Capture the cell that displays the provided text and extract its (x, y) central coordinate. 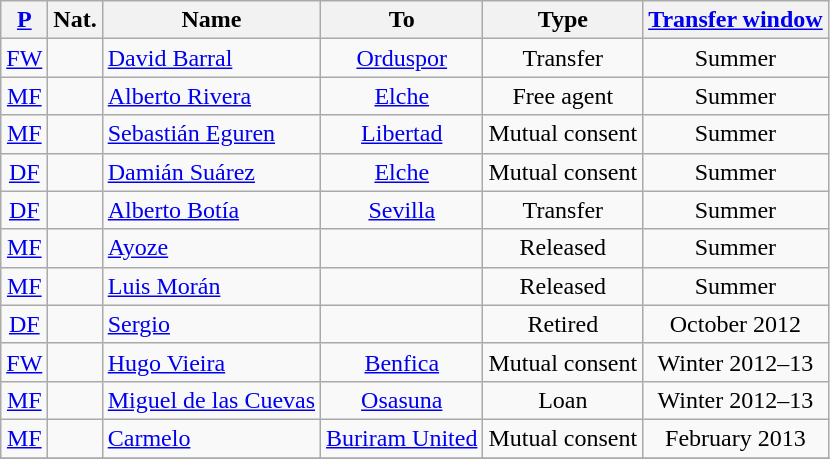
October 2012 (736, 324)
Name (211, 20)
Orduspor (402, 58)
Free agent (563, 96)
Sebastián Eguren (211, 134)
Ayoze (211, 248)
P (24, 20)
Buriram United (402, 438)
Carmelo (211, 438)
Benfica (402, 362)
Loan (563, 400)
Retired (563, 324)
Sergio (211, 324)
Sevilla (402, 210)
Miguel de las Cuevas (211, 400)
Osasuna (402, 400)
Damián Suárez (211, 172)
Luis Morán (211, 286)
To (402, 20)
Type (563, 20)
Alberto Botía (211, 210)
Hugo Vieira (211, 362)
Libertad (402, 134)
Alberto Rivera (211, 96)
David Barral (211, 58)
Transfer window (736, 20)
Nat. (75, 20)
February 2013 (736, 438)
